Scan for the cell matching the given text and deliver its (x, y) coordinate at center. 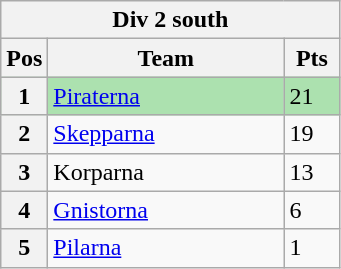
13 (312, 172)
21 (312, 96)
Korparna (166, 172)
5 (24, 248)
Div 2 south (170, 20)
Piraterna (166, 96)
Pts (312, 58)
Skepparna (166, 134)
19 (312, 134)
Pos (24, 58)
4 (24, 210)
6 (312, 210)
Gnistorna (166, 210)
Pilarna (166, 248)
Team (166, 58)
3 (24, 172)
2 (24, 134)
